Return [x, y] of the center of cell containing provided text 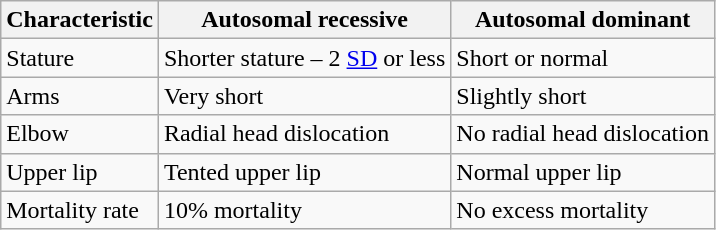
Characteristic [80, 20]
Arms [80, 96]
No excess mortality [583, 210]
Shorter stature – 2 SD or less [304, 58]
Mortality rate [80, 210]
Normal upper lip [583, 172]
Very short [304, 96]
Tented upper lip [304, 172]
Autosomal dominant [583, 20]
Autosomal recessive [304, 20]
Upper lip [80, 172]
10% mortality [304, 210]
No radial head dislocation [583, 134]
Stature [80, 58]
Short or normal [583, 58]
Elbow [80, 134]
Slightly short [583, 96]
Radial head dislocation [304, 134]
